From the cell containing the given text, extract its center point as (x, y) coordinate. 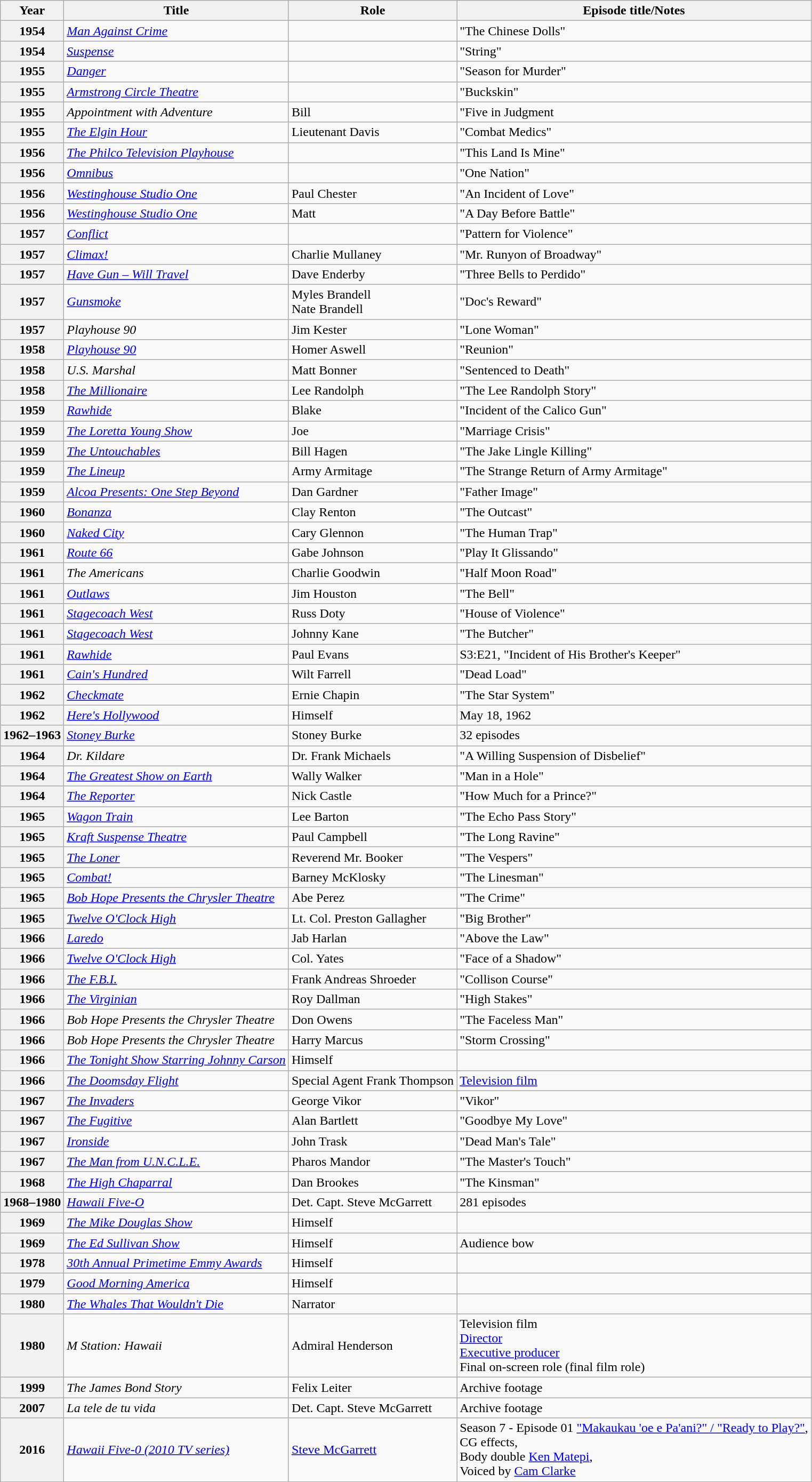
Reverend Mr. Booker (372, 857)
Nick Castle (372, 796)
"The Human Trap" (634, 532)
"Face of a Shadow" (634, 959)
"A Day Before Battle" (634, 213)
"Buckskin" (634, 92)
Television film (634, 1080)
"Half Moon Road" (634, 573)
Climax! (176, 254)
"Above the Law" (634, 939)
Cain's Hundred (176, 675)
"Father Image" (634, 492)
Ironside (176, 1141)
Matt Bonner (372, 370)
Lee Randolph (372, 390)
John Trask (372, 1141)
The James Bond Story (176, 1388)
Ernie Chapin (372, 695)
Blake (372, 411)
Conflict (176, 234)
La tele de tu vida (176, 1408)
Good Morning America (176, 1284)
Russ Doty (372, 614)
Lieutenant Davis (372, 132)
Gabe Johnson (372, 552)
Jim Houston (372, 594)
The Loretta Young Show (176, 431)
Kraft Suspense Theatre (176, 837)
Here's Hollywood (176, 715)
"High Stakes" (634, 999)
"The Strange Return of Army Armitage" (634, 471)
"The Faceless Man" (634, 1020)
Omnibus (176, 173)
The Greatest Show on Earth (176, 776)
"Five in Judgment (634, 112)
Narrator (372, 1304)
"The Kinsman" (634, 1182)
Myles BrandellNate Brandell (372, 302)
"The Linesman" (634, 877)
Episode title/Notes (634, 11)
Season 7 - Episode 01 "Makaukau 'oe e Pa'ani?" / "Ready to Play?", CG effects,Body double Ken Matepi, Voiced by Cam Clarke (634, 1449)
"The Butcher" (634, 634)
Hawaii Five-0 (2010 TV series) (176, 1449)
Hawaii Five-O (176, 1202)
Gunsmoke (176, 302)
The Loner (176, 857)
Dr. Frank Michaels (372, 756)
Jim Kester (372, 330)
"The Chinese Dolls" (634, 31)
The Invaders (176, 1101)
The Fugitive (176, 1121)
Danger (176, 71)
"The Star System" (634, 695)
Role (372, 11)
"This Land Is Mine" (634, 153)
"The Vespers" (634, 857)
"Three Bells to Perdido" (634, 275)
Man Against Crime (176, 31)
Cary Glennon (372, 532)
281 episodes (634, 1202)
Special Agent Frank Thompson (372, 1080)
The Elgin Hour (176, 132)
"Doc's Reward" (634, 302)
Year (32, 11)
Charlie Mullaney (372, 254)
"Play It Glissando" (634, 552)
"House of Violence" (634, 614)
Appointment with Adventure (176, 112)
Don Owens (372, 1020)
Roy Dallman (372, 999)
"The Echo Pass Story" (634, 816)
Paul Chester (372, 193)
Col. Yates (372, 959)
Bill (372, 112)
1978 (32, 1263)
Outlaws (176, 594)
Laredo (176, 939)
Clay Renton (372, 512)
30th Annual Primetime Emmy Awards (176, 1263)
"The Crime" (634, 898)
Felix Leiter (372, 1388)
Abe Perez (372, 898)
1968–1980 (32, 1202)
The Reporter (176, 796)
Homer Aswell (372, 350)
Wagon Train (176, 816)
"Storm Crossing" (634, 1040)
Paul Evans (372, 654)
"String" (634, 51)
May 18, 1962 (634, 715)
Matt (372, 213)
"A Willing Suspension of Disbelief" (634, 756)
M Station: Hawaii (176, 1346)
"The Lee Randolph Story" (634, 390)
Charlie Goodwin (372, 573)
The Whales That Wouldn't Die (176, 1304)
The High Chaparral (176, 1182)
"Collison Course" (634, 979)
Checkmate (176, 695)
Dr. Kildare (176, 756)
Harry Marcus (372, 1040)
Pharos Mandor (372, 1161)
2016 (32, 1449)
The Lineup (176, 471)
Joe (372, 431)
"Mr. Runyon of Broadway" (634, 254)
"The Long Ravine" (634, 837)
Lee Barton (372, 816)
Have Gun – Will Travel (176, 275)
"The Master's Touch" (634, 1161)
"Sentenced to Death" (634, 370)
The Philco Television Playhouse (176, 153)
Television filmDirectorExecutive producerFinal on-screen role (final film role) (634, 1346)
"Big Brother" (634, 918)
The Man from U.N.C.L.E. (176, 1161)
"One Nation" (634, 173)
"The Outcast" (634, 512)
The Millionaire (176, 390)
"Season for Murder" (634, 71)
Naked City (176, 532)
The Americans (176, 573)
U.S. Marshal (176, 370)
"An Incident of Love" (634, 193)
"Lone Woman" (634, 330)
"Incident of the Calico Gun" (634, 411)
"Marriage Crisis" (634, 431)
"Combat Medics" (634, 132)
Lt. Col. Preston Gallagher (372, 918)
Steve McGarrett (372, 1449)
2007 (32, 1408)
1968 (32, 1182)
"Vikor" (634, 1101)
1979 (32, 1284)
Combat! (176, 877)
"The Jake Lingle Killing" (634, 451)
Alan Bartlett (372, 1121)
Jab Harlan (372, 939)
Audience bow (634, 1243)
George Vikor (372, 1101)
"The Bell" (634, 594)
32 episodes (634, 735)
The Virginian (176, 999)
Dan Gardner (372, 492)
Dan Brookes (372, 1182)
The Ed Sullivan Show (176, 1243)
"Man in a Hole" (634, 776)
The Doomsday Flight (176, 1080)
Frank Andreas Shroeder (372, 979)
Barney McKlosky (372, 877)
The Tonight Show Starring Johnny Carson (176, 1060)
"How Much for a Prince?" (634, 796)
1999 (32, 1388)
Bonanza (176, 512)
Title (176, 11)
The Mike Douglas Show (176, 1222)
Paul Campbell (372, 837)
1962–1963 (32, 735)
Wally Walker (372, 776)
The Untouchables (176, 451)
Route 66 (176, 552)
Alcoa Presents: One Step Beyond (176, 492)
Admiral Henderson (372, 1346)
Suspense (176, 51)
"Reunion" (634, 350)
"Dead Load" (634, 675)
Dave Enderby (372, 275)
Johnny Kane (372, 634)
Armstrong Circle Theatre (176, 92)
"Pattern for Violence" (634, 234)
Army Armitage (372, 471)
"Goodbye My Love" (634, 1121)
Wilt Farrell (372, 675)
Bill Hagen (372, 451)
The F.B.I. (176, 979)
"Dead Man's Tale" (634, 1141)
S3:E21, "Incident of His Brother's Keeper" (634, 654)
